For the text-containing cell, return its midpoint in (X, Y) coordinate format. 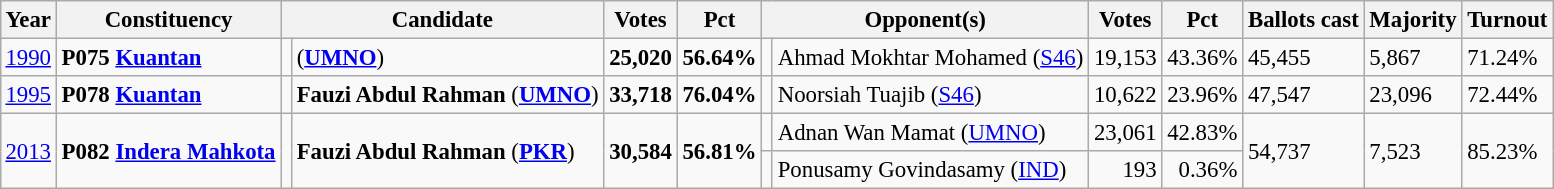
23,061 (1126, 133)
42.83% (1202, 133)
23,096 (1413, 95)
54,737 (1304, 152)
Constituency (168, 20)
71.24% (1508, 57)
Ponusamy Govindasamy (IND) (930, 170)
P082 Indera Mahkota (168, 152)
19,153 (1126, 57)
(UMNO) (448, 57)
45,455 (1304, 57)
Noorsiah Tuajib (S46) (930, 95)
33,718 (640, 95)
Adnan Wan Mamat (UMNO) (930, 133)
2013 (28, 152)
Fauzi Abdul Rahman (PKR) (448, 152)
76.04% (720, 95)
Turnout (1508, 20)
72.44% (1508, 95)
P078 Kuantan (168, 95)
30,584 (640, 152)
47,547 (1304, 95)
193 (1126, 170)
56.81% (720, 152)
P075 Kuantan (168, 57)
56.64% (720, 57)
7,523 (1413, 152)
25,020 (640, 57)
Candidate (442, 20)
0.36% (1202, 170)
85.23% (1508, 152)
10,622 (1126, 95)
Opponent(s) (926, 20)
Ahmad Mokhtar Mohamed (S46) (930, 57)
5,867 (1413, 57)
Fauzi Abdul Rahman (UMNO) (448, 95)
1995 (28, 95)
23.96% (1202, 95)
Year (28, 20)
43.36% (1202, 57)
Majority (1413, 20)
1990 (28, 57)
Ballots cast (1304, 20)
